Find where the given text appears and provide that cell's center as [X, Y] coordinate. 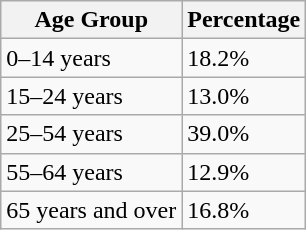
25–54 years [92, 134]
55–64 years [92, 172]
39.0% [244, 134]
16.8% [244, 210]
15–24 years [92, 96]
18.2% [244, 58]
13.0% [244, 96]
0–14 years [92, 58]
65 years and over [92, 210]
12.9% [244, 172]
Percentage [244, 20]
Age Group [92, 20]
